From the cell containing the given text, extract its center point as (x, y) coordinate. 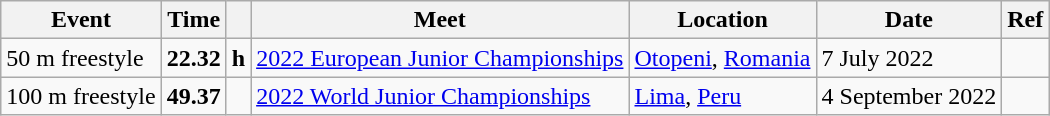
Ref (1026, 20)
7 July 2022 (909, 58)
100 m freestyle (81, 96)
50 m freestyle (81, 58)
4 September 2022 (909, 96)
h (238, 58)
Time (194, 20)
22.32 (194, 58)
2022 World Junior Championships (440, 96)
Event (81, 20)
49.37 (194, 96)
Location (722, 20)
2022 European Junior Championships (440, 58)
Date (909, 20)
Meet (440, 20)
Otopeni, Romania (722, 58)
Lima, Peru (722, 96)
